Return [X, Y] of the center of cell containing provided text 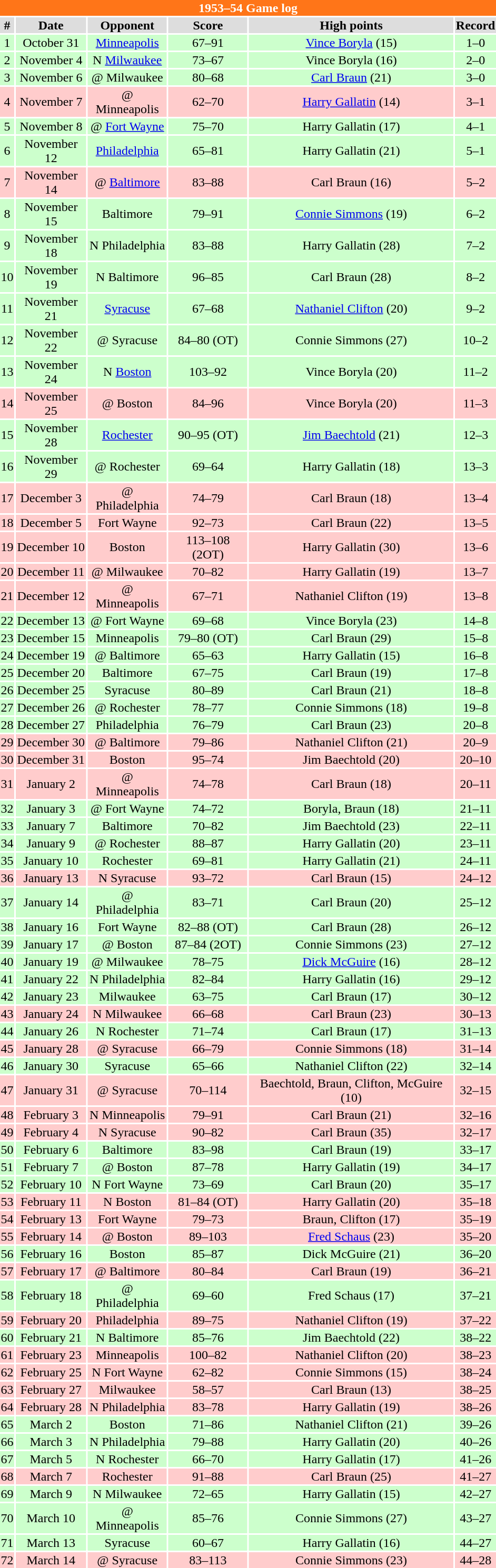
10–2 [475, 340]
73–67 [208, 60]
# [7, 25]
Dick McGuire (16) [351, 962]
32–14 [475, 1066]
90–95 (OT) [208, 435]
Harry Gallatin (18) [351, 466]
37–21 [475, 1296]
67–68 [208, 308]
44–27 [475, 1543]
76–79 [208, 725]
March 10 [51, 1518]
5–2 [475, 182]
January 28 [51, 1048]
November 12 [51, 151]
December 12 [51, 596]
January 23 [51, 996]
December 15 [51, 638]
January 13 [51, 878]
13–4 [475, 498]
68 [7, 1476]
High points [351, 25]
November 21 [51, 308]
71–74 [208, 1031]
36–20 [475, 1254]
6 [7, 151]
March 14 [51, 1560]
Carl Braun (35) [351, 1132]
35–18 [475, 1202]
18–8 [475, 690]
74–72 [208, 808]
23–11 [475, 843]
83–71 [208, 902]
Fred Schaus (17) [351, 1296]
71–86 [208, 1424]
November 22 [51, 340]
February 23 [51, 1355]
9 [7, 245]
16–8 [475, 655]
1953–54 Game log [248, 8]
92–73 [208, 523]
40–26 [475, 1442]
November 19 [51, 277]
Carl Braun (22) [351, 523]
38 [7, 927]
64 [7, 1407]
January 31 [51, 1091]
Dick McGuire (21) [351, 1254]
February 21 [51, 1337]
31–13 [475, 1031]
63 [7, 1390]
February 27 [51, 1390]
78–75 [208, 962]
32–15 [475, 1091]
January 3 [51, 808]
84–96 [208, 403]
Harry Gallatin (28) [351, 245]
28 [7, 725]
89–103 [208, 1236]
24–12 [475, 878]
41–26 [475, 1459]
Connie Simmons (19) [351, 214]
4–1 [475, 126]
December 19 [51, 655]
34 [7, 843]
February 18 [51, 1296]
69–68 [208, 621]
60 [7, 1337]
January 7 [51, 826]
November 25 [51, 403]
3–1 [475, 102]
25–12 [475, 902]
Vince Boryla (23) [351, 621]
December 3 [51, 498]
3 [7, 77]
9–2 [475, 308]
38–22 [475, 1337]
January 24 [51, 1014]
43 [7, 1014]
73–69 [208, 1184]
13–6 [475, 547]
28–12 [475, 962]
35–17 [475, 1184]
75–70 [208, 126]
February 20 [51, 1320]
11 [7, 308]
37 [7, 902]
10 [7, 277]
62 [7, 1372]
34–17 [475, 1167]
63–75 [208, 996]
November 18 [51, 245]
100–82 [208, 1355]
Carl Braun (29) [351, 638]
36–21 [475, 1271]
79–86 [208, 742]
4 [7, 102]
19 [7, 547]
Baechtold, Braun, Clifton, McGuire (10) [351, 1091]
29–12 [475, 979]
30 [7, 760]
3–0 [475, 77]
December 10 [51, 547]
February 13 [51, 1219]
February 28 [51, 1407]
30–13 [475, 1014]
88–87 [208, 843]
Carl Braun (25) [351, 1476]
21–11 [475, 808]
December 13 [51, 621]
93–72 [208, 878]
1–0 [475, 43]
70 [7, 1518]
43–27 [475, 1518]
72 [7, 1560]
69–81 [208, 861]
14–8 [475, 621]
80–89 [208, 690]
Connie Simmons (15) [351, 1372]
27–12 [475, 944]
31 [7, 784]
Harry Gallatin (30) [351, 547]
Harry Gallatin (14) [351, 102]
71 [7, 1543]
21 [7, 596]
22–11 [475, 826]
79–73 [208, 1219]
December 30 [51, 742]
2 [7, 60]
78–77 [208, 707]
January 26 [51, 1031]
72–65 [208, 1494]
47 [7, 1091]
67–71 [208, 596]
7 [7, 182]
87–78 [208, 1167]
85–87 [208, 1254]
Nathaniel Clifton (22) [351, 1066]
February 7 [51, 1167]
33 [7, 826]
53 [7, 1202]
Jim Baechtold (20) [351, 760]
13–5 [475, 523]
20 [7, 572]
55 [7, 1236]
October 31 [51, 43]
December 27 [51, 725]
32–16 [475, 1115]
91–88 [208, 1476]
24 [7, 655]
65 [7, 1424]
Carl Braun (15) [351, 878]
40 [7, 962]
33–17 [475, 1150]
32 [7, 808]
Score [208, 25]
80–68 [208, 77]
44 [7, 1031]
Record [475, 25]
6–2 [475, 214]
December 26 [51, 707]
83–113 [208, 1560]
38–23 [475, 1355]
79–80 (OT) [208, 638]
2–0 [475, 60]
March 9 [51, 1494]
20–9 [475, 742]
38–25 [475, 1390]
February 16 [51, 1254]
74–79 [208, 498]
13–8 [475, 596]
5 [7, 126]
20–8 [475, 725]
62–70 [208, 102]
Date [51, 25]
January 9 [51, 843]
84–80 (OT) [208, 340]
December 5 [51, 523]
26 [7, 690]
19–8 [475, 707]
30–12 [475, 996]
90–82 [208, 1132]
November 7 [51, 102]
November 8 [51, 126]
15–8 [475, 638]
17–8 [475, 673]
113–108 (2OT) [208, 547]
December 31 [51, 760]
Vince Boryla (16) [351, 60]
66–70 [208, 1459]
69–60 [208, 1296]
23 [7, 638]
15 [7, 435]
November 4 [51, 60]
41–27 [475, 1476]
58 [7, 1296]
January 2 [51, 784]
39–26 [475, 1424]
8 [7, 214]
January 16 [51, 927]
February 10 [51, 1184]
January 10 [51, 861]
96–85 [208, 277]
January 19 [51, 962]
66–68 [208, 1014]
39 [7, 944]
Fred Schaus (23) [351, 1236]
69–64 [208, 466]
7–2 [475, 245]
February 17 [51, 1271]
Carl Braun (16) [351, 182]
82–84 [208, 979]
17 [7, 498]
42 [7, 996]
Opponent [127, 25]
20–10 [475, 760]
35–20 [475, 1236]
November 14 [51, 182]
38–24 [475, 1372]
11–3 [475, 403]
81–84 (OT) [208, 1202]
Carl Braun (13) [351, 1390]
February 11 [51, 1202]
24–11 [475, 861]
67–91 [208, 43]
82–88 (OT) [208, 927]
December 20 [51, 673]
50 [7, 1150]
25 [7, 673]
35 [7, 861]
12 [7, 340]
31–14 [475, 1048]
1 [7, 43]
46 [7, 1066]
61 [7, 1355]
65–66 [208, 1066]
February 6 [51, 1150]
N Minneapolis [127, 1115]
8–2 [475, 277]
80–84 [208, 1271]
January 17 [51, 944]
Jim Baechtold (23) [351, 826]
57 [7, 1271]
March 13 [51, 1543]
November 29 [51, 466]
52 [7, 1184]
67–75 [208, 673]
November 24 [51, 372]
37–22 [475, 1320]
5–1 [475, 151]
January 22 [51, 979]
February 4 [51, 1132]
48 [7, 1115]
18 [7, 523]
65–63 [208, 655]
38–26 [475, 1407]
87–84 (2OT) [208, 944]
March 2 [51, 1424]
66 [7, 1442]
42–27 [475, 1494]
35–19 [475, 1219]
13 [7, 372]
51 [7, 1167]
36 [7, 878]
49 [7, 1132]
74–78 [208, 784]
February 3 [51, 1115]
March 7 [51, 1476]
41 [7, 979]
16 [7, 466]
Boryla, Braun (18) [351, 808]
Vince Boryla (15) [351, 43]
44–28 [475, 1560]
November 15 [51, 214]
79–88 [208, 1442]
January 30 [51, 1066]
56 [7, 1254]
February 25 [51, 1372]
103–92 [208, 372]
58–57 [208, 1390]
65–81 [208, 151]
29 [7, 742]
December 11 [51, 572]
95–74 [208, 760]
69 [7, 1494]
January 14 [51, 902]
February 14 [51, 1236]
11–2 [475, 372]
March 5 [51, 1459]
26–12 [475, 927]
December 25 [51, 690]
Jim Baechtold (22) [351, 1337]
Jim Baechtold (21) [351, 435]
67 [7, 1459]
13–3 [475, 466]
89–75 [208, 1320]
14 [7, 403]
27 [7, 707]
60–67 [208, 1543]
20–11 [475, 784]
66–79 [208, 1048]
45 [7, 1048]
54 [7, 1219]
32–17 [475, 1132]
March 3 [51, 1442]
Braun, Clifton (17) [351, 1219]
70–114 [208, 1091]
November 6 [51, 77]
59 [7, 1320]
13–7 [475, 572]
November 28 [51, 435]
12–3 [475, 435]
62–82 [208, 1372]
22 [7, 621]
83–78 [208, 1407]
83–98 [208, 1150]
